Find where the given text appears and provide that cell's center as [x, y] coordinate. 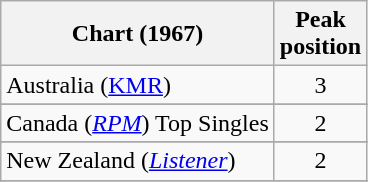
Canada (RPM) Top Singles [138, 123]
Chart (1967) [138, 34]
Australia (KMR) [138, 85]
New Zealand (Listener) [138, 161]
3 [320, 85]
Peakposition [320, 34]
